Output the (x, y) coordinate of the center of the cell containing the given text.  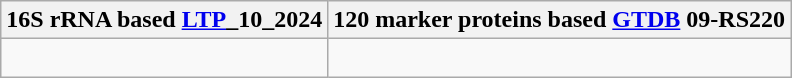
120 marker proteins based GTDB 09-RS220 (560, 20)
16S rRNA based LTP_10_2024 (164, 20)
